Search for the cell housing the specified text and yield its (x, y) center coordinate. 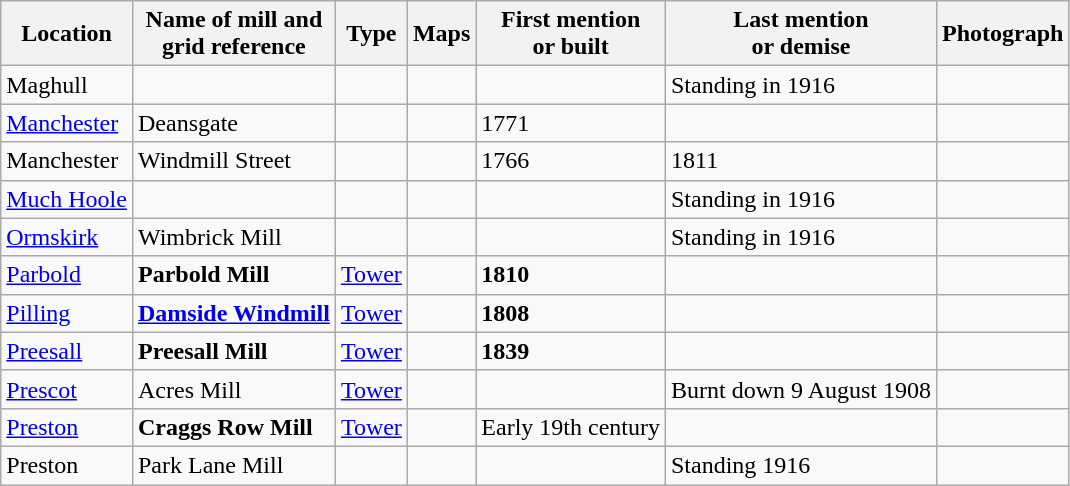
Parbold (67, 275)
Photograph (1003, 34)
Location (67, 34)
Preesall Mill (234, 351)
Maps (441, 34)
Standing 1916 (800, 465)
Parbold Mill (234, 275)
Wimbrick Mill (234, 237)
Much Hoole (67, 199)
Park Lane Mill (234, 465)
Damside Windmill (234, 313)
1811 (800, 161)
Acres Mill (234, 389)
Pilling (67, 313)
Last mention or demise (800, 34)
1766 (571, 161)
Preesall (67, 351)
First mentionor built (571, 34)
Deansgate (234, 123)
Windmill Street (234, 161)
Burnt down 9 August 1908 (800, 389)
1808 (571, 313)
Name of mill andgrid reference (234, 34)
Prescot (67, 389)
Maghull (67, 85)
Ormskirk (67, 237)
Craggs Row Mill (234, 427)
Early 19th century (571, 427)
1839 (571, 351)
1810 (571, 275)
1771 (571, 123)
Type (371, 34)
